Determine the (x, y) coordinate at the center of the cell enclosing the given text.  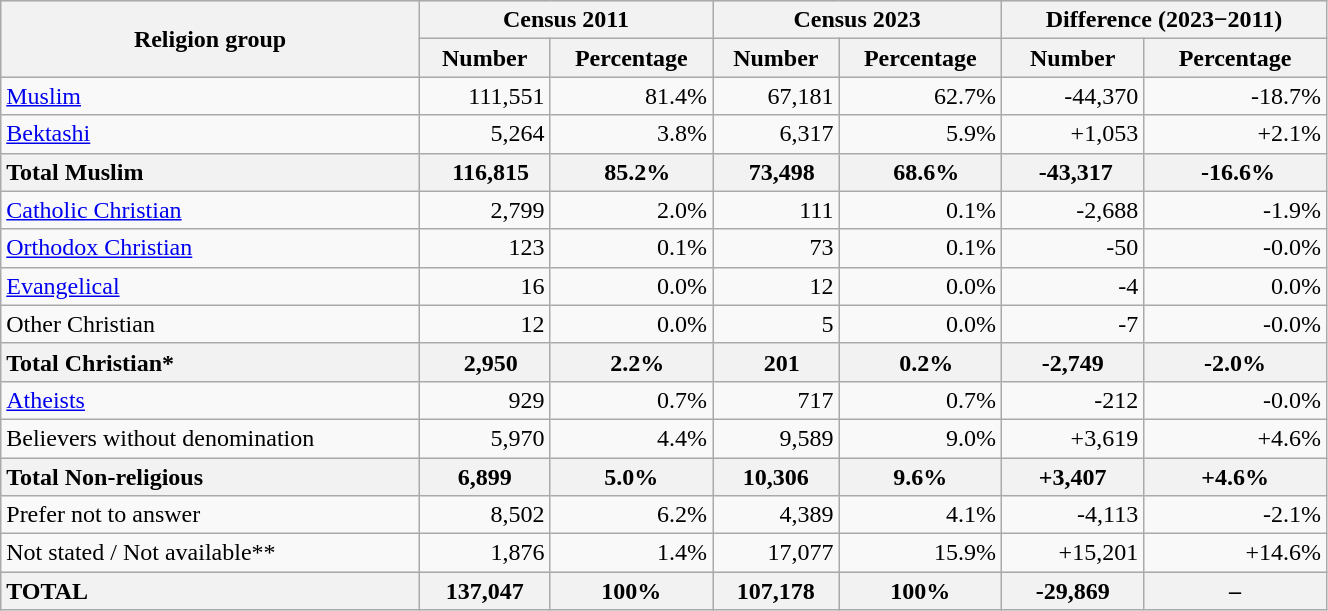
-4,113 (1073, 515)
9.6% (920, 477)
717 (776, 400)
-2.0% (1236, 362)
-44,370 (1073, 96)
107,178 (776, 591)
Total Non-religious (210, 477)
6,899 (484, 477)
68.6% (920, 172)
6,317 (776, 134)
5.9% (920, 134)
+2.1% (1236, 134)
5,970 (484, 438)
62.7% (920, 96)
6.2% (632, 515)
5,264 (484, 134)
85.2% (632, 172)
Religion group (210, 39)
-16.6% (1236, 172)
2,799 (484, 210)
Atheists (210, 400)
-2,749 (1073, 362)
137,047 (484, 591)
5 (776, 324)
2.2% (632, 362)
16 (484, 286)
123 (484, 248)
2,950 (484, 362)
73,498 (776, 172)
-4 (1073, 286)
-2.1% (1236, 515)
-18.7% (1236, 96)
+3,619 (1073, 438)
Not stated / Not available** (210, 553)
9.0% (920, 438)
Total Muslim (210, 172)
-43,317 (1073, 172)
67,181 (776, 96)
4.1% (920, 515)
-212 (1073, 400)
17,077 (776, 553)
73 (776, 248)
Believers without denomination (210, 438)
Muslim (210, 96)
-50 (1073, 248)
4.4% (632, 438)
Census 2011 (566, 20)
Orthodox Christian (210, 248)
15.9% (920, 553)
-1.9% (1236, 210)
Bektashi (210, 134)
201 (776, 362)
-29,869 (1073, 591)
2.0% (632, 210)
116,815 (484, 172)
+15,201 (1073, 553)
+3,407 (1073, 477)
929 (484, 400)
+14.6% (1236, 553)
Evangelical (210, 286)
1.4% (632, 553)
111,551 (484, 96)
Census 2023 (858, 20)
+1,053 (1073, 134)
111 (776, 210)
TOTAL (210, 591)
Prefer not to answer (210, 515)
Difference (2023−2011) (1164, 20)
Total Christian* (210, 362)
-7 (1073, 324)
-2,688 (1073, 210)
1,876 (484, 553)
8,502 (484, 515)
Catholic Christian (210, 210)
10,306 (776, 477)
– (1236, 591)
0.2% (920, 362)
5.0% (632, 477)
3.8% (632, 134)
Other Christian (210, 324)
81.4% (632, 96)
4,389 (776, 515)
9,589 (776, 438)
